Return (X, Y) of the center of cell containing provided text 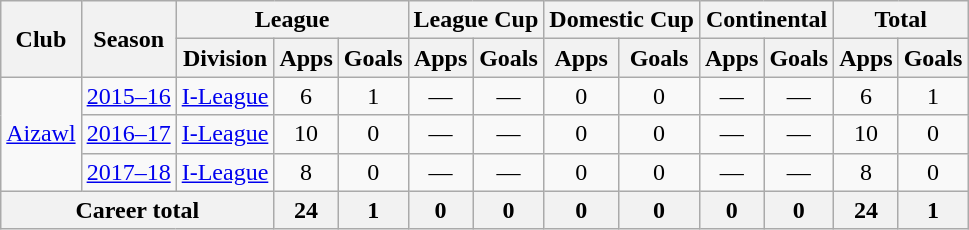
League (292, 20)
League Cup (476, 20)
2016–17 (128, 134)
Division (225, 58)
Total (901, 20)
Continental (766, 20)
Aizawl (41, 134)
Domestic Cup (622, 20)
Career total (138, 210)
Season (128, 39)
2017–18 (128, 172)
2015–16 (128, 96)
Club (41, 39)
